Extract the (X, Y) coordinate from the center of the cell holding the provided text.  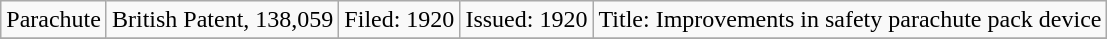
Title: Improvements in safety parachute pack device (850, 20)
Parachute (54, 20)
British Patent, 138,059 (222, 20)
Issued: 1920 (526, 20)
Filed: 1920 (400, 20)
